Identify which cell holds the provided text, then report its [X, Y] central coordinate. 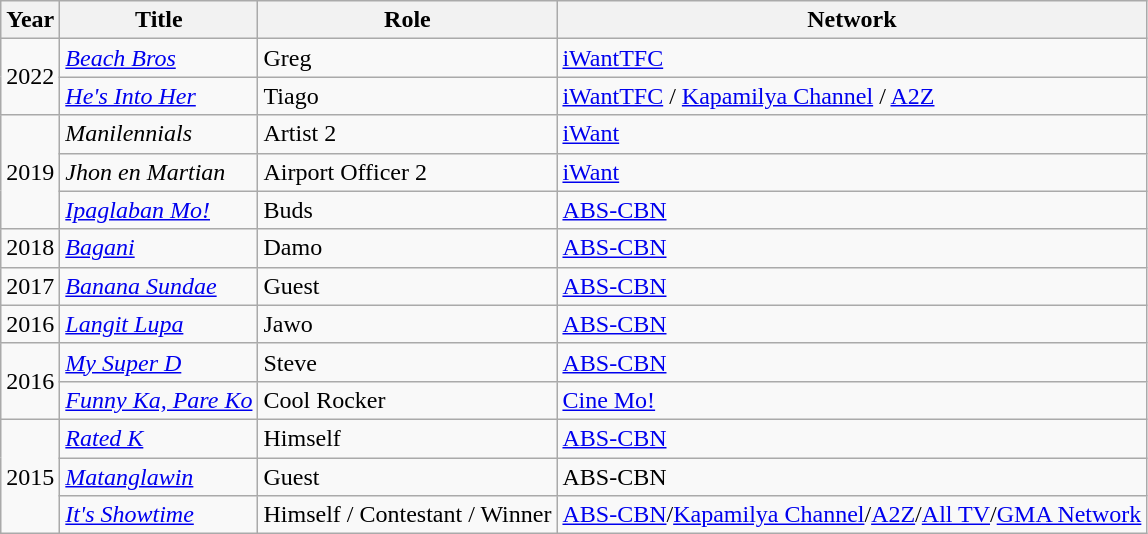
Title [159, 20]
Network [852, 20]
Himself / Contestant / Winner [408, 515]
2017 [30, 286]
Funny Ka, Pare Ko [159, 400]
Year [30, 20]
Tiago [408, 96]
Bagani [159, 248]
iWantTFC [852, 58]
Buds [408, 210]
Cine Mo! [852, 400]
Banana Sundae [159, 286]
Himself [408, 438]
Beach Bros [159, 58]
Matanglawin [159, 477]
Airport Officer 2 [408, 172]
Langit Lupa [159, 324]
Manilennials [159, 134]
My Super D [159, 362]
Steve [408, 362]
ABS-CBN/Kapamilya Channel/A2Z/All TV/GMA Network [852, 515]
It's Showtime [159, 515]
2018 [30, 248]
Role [408, 20]
Jhon en Martian [159, 172]
2015 [30, 476]
Artist 2 [408, 134]
Greg [408, 58]
Rated K [159, 438]
He's Into Her [159, 96]
Ipaglaban Mo! [159, 210]
Cool Rocker [408, 400]
2019 [30, 172]
Damo [408, 248]
2022 [30, 77]
Jawo [408, 324]
iWantTFC / Kapamilya Channel / A2Z [852, 96]
